Determine the (X, Y) coordinate at the center of the cell enclosing the given text.  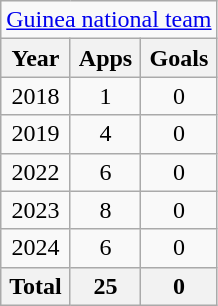
2022 (36, 172)
8 (105, 210)
4 (105, 134)
Year (36, 58)
1 (105, 96)
Guinea national team (109, 20)
2024 (36, 248)
25 (105, 286)
Goals (179, 58)
2019 (36, 134)
Total (36, 286)
Apps (105, 58)
2018 (36, 96)
2023 (36, 210)
